For the text-containing cell, return its midpoint in [x, y] coordinate format. 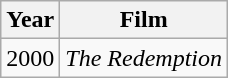
The Redemption [144, 58]
Year [30, 20]
2000 [30, 58]
Film [144, 20]
